Extract the (x, y) coordinate from the center of the cell holding the provided text.  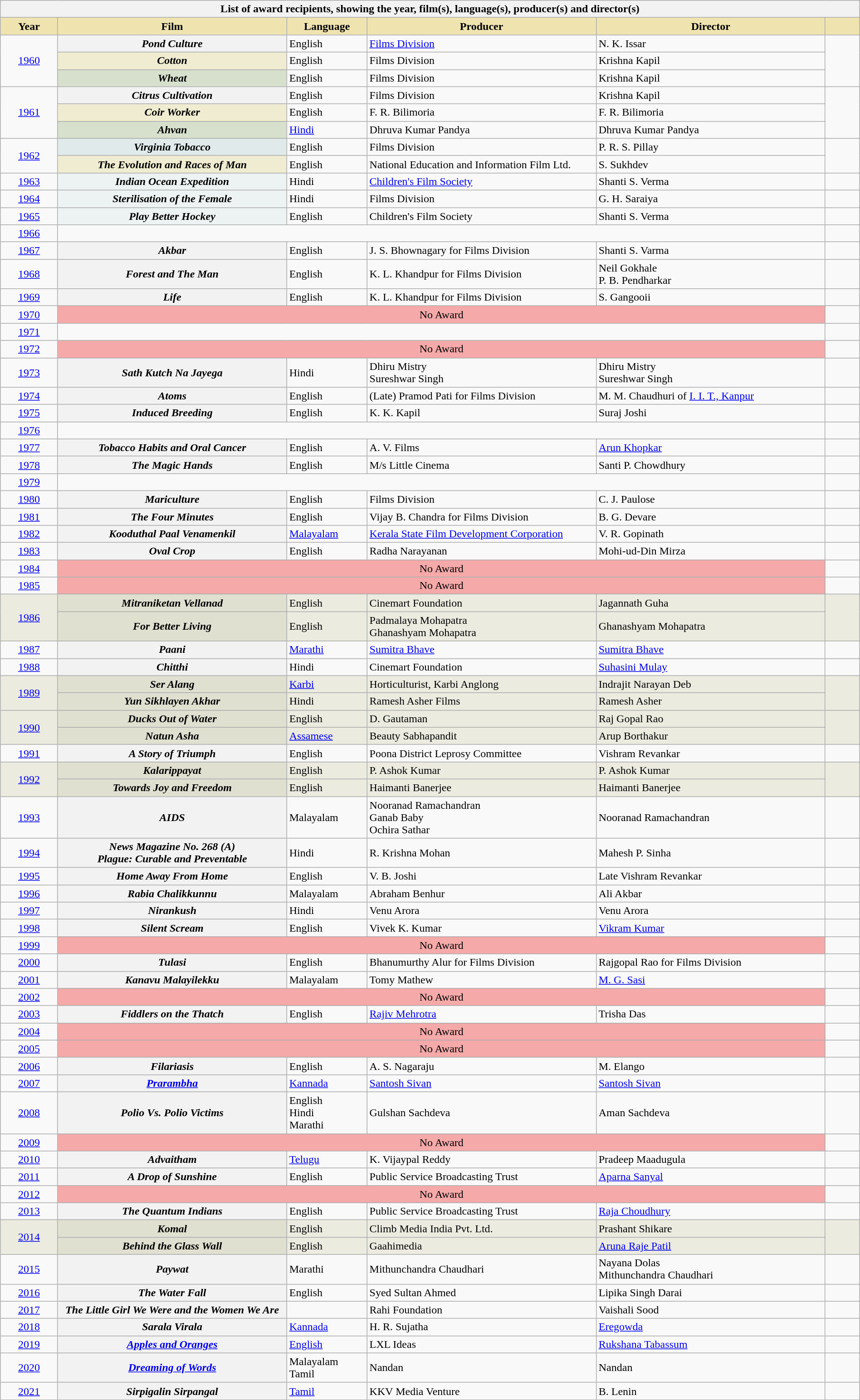
P. R. S. Pillay (710, 147)
2016 (29, 1293)
Silent Scream (172, 928)
Vijay B. Chandra for Films Division (482, 516)
1972 (29, 349)
1989 (29, 693)
Suhasini Mulay (710, 667)
Pond Culture (172, 44)
Tobacco Habits and Oral Cancer (172, 447)
Ramesh Asher Films (482, 701)
M. M. Chaudhuri of I. I. T., Kanpur (710, 396)
AIDS (172, 817)
Rajiv Mehrotra (482, 1014)
Nayana DolasMithunchandra Chaudhari (710, 1269)
Syed Sultan Ahmed (482, 1293)
D. Gautaman (482, 719)
1967 (29, 251)
2015 (29, 1269)
Tamil (327, 1391)
Abraham Benhur (482, 894)
Apples and Oranges (172, 1344)
Late Vishram Revankar (710, 876)
KKV Media Venture (482, 1391)
Jagannath Guha (710, 603)
2003 (29, 1014)
2009 (29, 1142)
A. S. Nagaraju (482, 1066)
Kerala State Film Development Corporation (482, 534)
Yun Sikhlayen Akhar (172, 701)
S. Gangooii (710, 297)
Gulshan Sachdeva (482, 1113)
2004 (29, 1031)
1960 (29, 61)
Sterilisation of the Female (172, 199)
Beauty Sabhapandit (482, 736)
Tomy Mathew (482, 980)
News Magazine No. 268 (A)Plague: Curable and Preventable (172, 853)
Pradeep Maadugula (710, 1160)
National Education and Information Film Ltd. (482, 164)
V. B. Joshi (482, 876)
1993 (29, 817)
1981 (29, 516)
2018 (29, 1327)
1962 (29, 156)
1966 (29, 233)
Sirpigalin Sirpangal (172, 1391)
Language (327, 26)
1973 (29, 373)
Malayalam Tamil (327, 1367)
Raja Choudhury (710, 1211)
M. G. Sasi (710, 980)
1995 (29, 876)
1979 (29, 482)
The Water Fall (172, 1293)
List of award recipients, showing the year, film(s), language(s), producer(s) and director(s) (430, 9)
The Evolution and Races of Man (172, 164)
Shanti S. Varma (710, 251)
Behind the Glass Wall (172, 1246)
1975 (29, 413)
Ramesh Asher (710, 701)
2014 (29, 1237)
1980 (29, 499)
Mahesh P. Sinha (710, 853)
Ducks Out of Water (172, 719)
A Drop of Sunshine (172, 1177)
1968 (29, 274)
2020 (29, 1367)
EnglishHindiMarathi (327, 1113)
Dreaming of Words (172, 1367)
S. Sukhdev (710, 164)
Sath Kutch Na Jayega (172, 373)
For Better Living (172, 627)
Ahvan (172, 130)
Play Better Hockey (172, 216)
The Little Girl We Were and the Women We Are (172, 1310)
Year (29, 26)
1992 (29, 779)
Trisha Das (710, 1014)
Rukshana Tabassum (710, 1344)
Prarambha (172, 1083)
1986 (29, 617)
1964 (29, 199)
1963 (29, 181)
Advaitham (172, 1160)
2008 (29, 1113)
Indian Ocean Expedition (172, 181)
1965 (29, 216)
Arup Borthakur (710, 736)
Polio Vs. Polio Victims (172, 1113)
M/s Little Cinema (482, 465)
1987 (29, 650)
Neil GokhaleP. B. Pendharkar (710, 274)
1991 (29, 753)
Nirankush (172, 911)
Raj Gopal Rao (710, 719)
2010 (29, 1160)
Kalarippayat (172, 770)
1970 (29, 315)
Home Away From Home (172, 876)
Natun Asha (172, 736)
Director (710, 26)
A. V. Films (482, 447)
Sarala Virala (172, 1327)
Telugu (327, 1160)
Bhanumurthy Alur for Films Division (482, 962)
1994 (29, 853)
Chitthi (172, 667)
Santi P. Chowdhury (710, 465)
Climb Media India Pvt. Ltd. (482, 1229)
2011 (29, 1177)
1978 (29, 465)
Citrus Cultivation (172, 95)
N. K. Issar (710, 44)
Assamese (327, 736)
B. G. Devare (710, 516)
2000 (29, 962)
1984 (29, 569)
K. Vijaypal Reddy (482, 1160)
2006 (29, 1066)
Mitraniketan Vellanad (172, 603)
2021 (29, 1391)
Aman Sachdeva (710, 1113)
Aruna Raje Patil (710, 1246)
Eregowda (710, 1327)
The Quantum Indians (172, 1211)
A Story of Triumph (172, 753)
2001 (29, 980)
Rajgopal Rao for Films Division (710, 962)
Lipika Singh Darai (710, 1293)
Vishram Revankar (710, 753)
2017 (29, 1310)
Indrajit Narayan Deb (710, 684)
Nooranad Ramachandran (710, 817)
2005 (29, 1049)
Oval Crop (172, 551)
Horticulturist, Karbi Anglong (482, 684)
H. R. Sujatha (482, 1327)
Filariasis (172, 1066)
Cotton (172, 61)
1969 (29, 297)
Vaishali Sood (710, 1310)
B. Lenin (710, 1391)
The Magic Hands (172, 465)
1985 (29, 586)
The Four Minutes (172, 516)
Virginia Tobacco (172, 147)
G. H. Saraiya (710, 199)
Ghanashyam Mohapatra (710, 627)
(Late) Pramod Pati for Films Division (482, 396)
2019 (29, 1344)
Rabia Chalikkunnu (172, 894)
Nooranad RamachandranGanab BabyOchira Sathar (482, 817)
Kooduthal Paal Venamenkil (172, 534)
Arun Khopkar (710, 447)
2007 (29, 1083)
1997 (29, 911)
Aparna Sanyal (710, 1177)
Paywat (172, 1269)
1996 (29, 894)
Radha Narayanan (482, 551)
1999 (29, 945)
Vivek K. Kumar (482, 928)
C. J. Paulose (710, 499)
V. R. Gopinath (710, 534)
Ali Akbar (710, 894)
Film (172, 26)
Producer (482, 26)
2002 (29, 997)
1998 (29, 928)
Poona District Leprosy Committee (482, 753)
1971 (29, 332)
Fiddlers on the Thatch (172, 1014)
LXL Ideas (482, 1344)
Komal (172, 1229)
Rahi Foundation (482, 1310)
Kanavu Malayilekku (172, 980)
Mohi-ud-Din Mirza (710, 551)
Ser Alang (172, 684)
R. Krishna Mohan (482, 853)
1990 (29, 727)
K. K. Kapil (482, 413)
Induced Breeding (172, 413)
Vikram Kumar (710, 928)
Prashant Shikare (710, 1229)
1983 (29, 551)
1988 (29, 667)
Padmalaya MohapatraGhanashyam Mohapatra (482, 627)
Atoms (172, 396)
1977 (29, 447)
1961 (29, 112)
1974 (29, 396)
Mariculture (172, 499)
Towards Joy and Freedom (172, 787)
Life (172, 297)
1982 (29, 534)
M. Elango (710, 1066)
Tulasi (172, 962)
J. S. Bhownagary for Films Division (482, 251)
Akbar (172, 251)
Paani (172, 650)
1976 (29, 430)
Karbi (327, 684)
Wheat (172, 78)
Mithunchandra Chaudhari (482, 1269)
Suraj Joshi (710, 413)
Coir Worker (172, 112)
2013 (29, 1211)
Gaahimedia (482, 1246)
Forest and The Man (172, 274)
2012 (29, 1194)
